Identify which cell holds the provided text, then report its (X, Y) central coordinate. 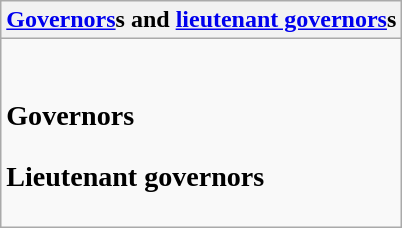
Governorss and lieutenant governorss (202, 20)
GovernorsLieutenant governors (202, 133)
